For the text-containing cell, return its midpoint in (x, y) coordinate format. 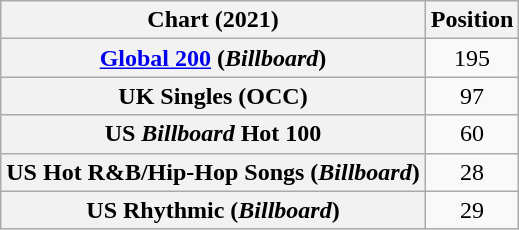
US Billboard Hot 100 (213, 134)
UK Singles (OCC) (213, 96)
60 (472, 134)
US Hot R&B/Hip-Hop Songs (Billboard) (213, 172)
97 (472, 96)
US Rhythmic (Billboard) (213, 210)
Global 200 (Billboard) (213, 58)
28 (472, 172)
Position (472, 20)
195 (472, 58)
29 (472, 210)
Chart (2021) (213, 20)
